Search for the cell housing the specified text and yield its [X, Y] center coordinate. 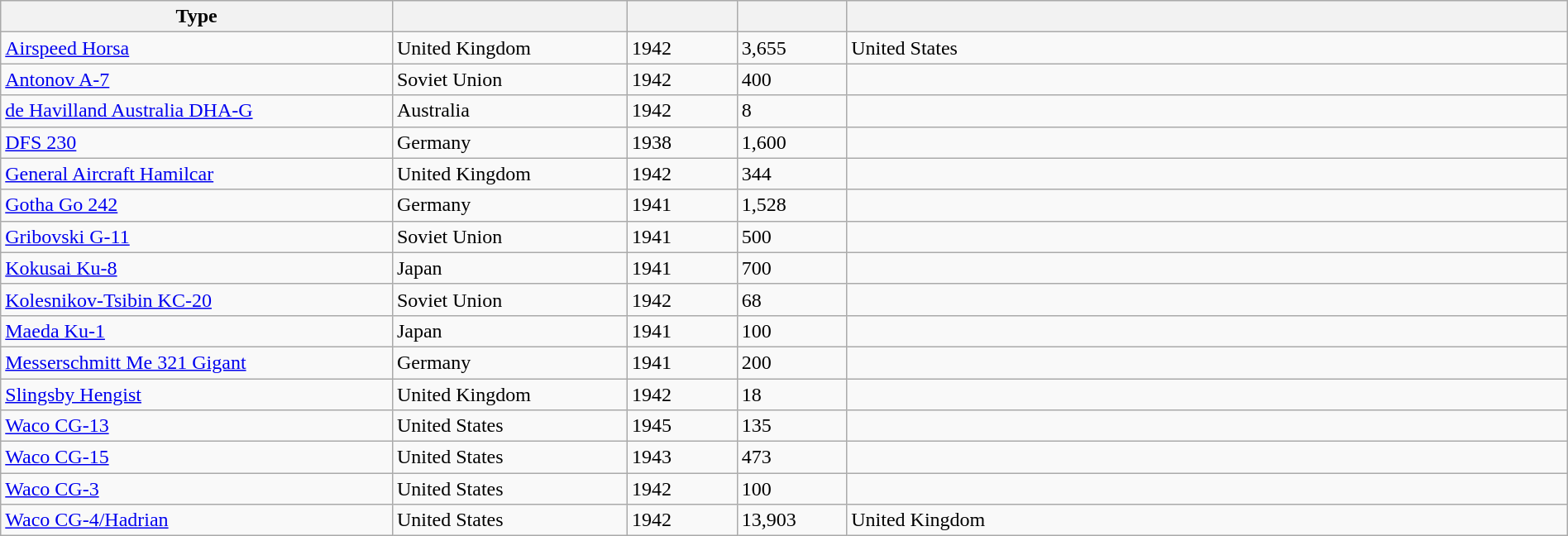
500 [792, 237]
18 [792, 395]
473 [792, 457]
DFS 230 [197, 142]
8 [792, 111]
1,600 [792, 142]
Slingsby Hengist [197, 395]
Waco CG-4/Hadrian [197, 520]
Antonov A-7 [197, 79]
1938 [683, 142]
Type [197, 17]
Gribovski G-11 [197, 237]
Kolesnikov-Tsibin KC-20 [197, 299]
Australia [509, 111]
Airspeed Horsa [197, 48]
200 [792, 362]
Waco CG-3 [197, 489]
Waco CG-13 [197, 426]
3,655 [792, 48]
1,528 [792, 205]
General Aircraft Hamilcar [197, 174]
700 [792, 268]
Maeda Ku-1 [197, 331]
1945 [683, 426]
400 [792, 79]
Kokusai Ku-8 [197, 268]
13,903 [792, 520]
Waco CG-15 [197, 457]
Gotha Go 242 [197, 205]
Messerschmitt Me 321 Gigant [197, 362]
de Havilland Australia DHA-G [197, 111]
68 [792, 299]
135 [792, 426]
1943 [683, 457]
344 [792, 174]
